Return the (x, y) coordinate for the center point of the cell that contains the specified text.  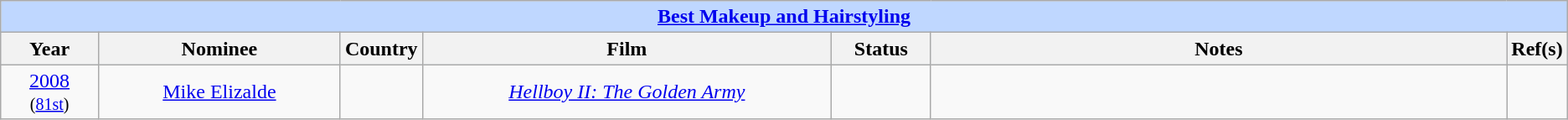
Notes (1219, 49)
Status (881, 49)
Hellboy II: The Golden Army (627, 92)
Ref(s) (1537, 49)
Nominee (219, 49)
Year (50, 49)
Country (381, 49)
2008(81st) (50, 92)
Best Makeup and Hairstyling (784, 17)
Film (627, 49)
Mike Elizalde (219, 92)
